Extract the [X, Y] coordinate from the center of the cell holding the provided text.  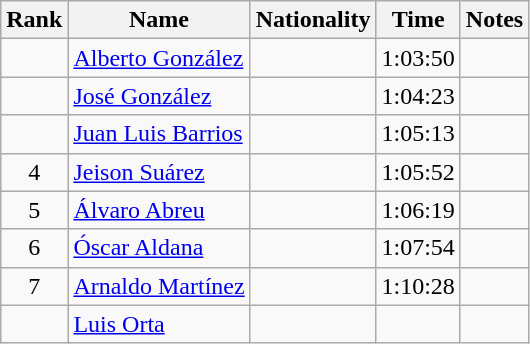
1:06:19 [418, 210]
1:07:54 [418, 248]
José González [159, 96]
1:04:23 [418, 96]
4 [34, 172]
Name [159, 20]
6 [34, 248]
Notes [494, 20]
Rank [34, 20]
1:10:28 [418, 286]
Alberto González [159, 58]
Nationality [313, 20]
Arnaldo Martínez [159, 286]
1:05:13 [418, 134]
7 [34, 286]
1:05:52 [418, 172]
Óscar Aldana [159, 248]
Juan Luis Barrios [159, 134]
1:03:50 [418, 58]
5 [34, 210]
Time [418, 20]
Álvaro Abreu [159, 210]
Luis Orta [159, 324]
Jeison Suárez [159, 172]
